Find where the given text appears and provide that cell's center as (x, y) coordinate. 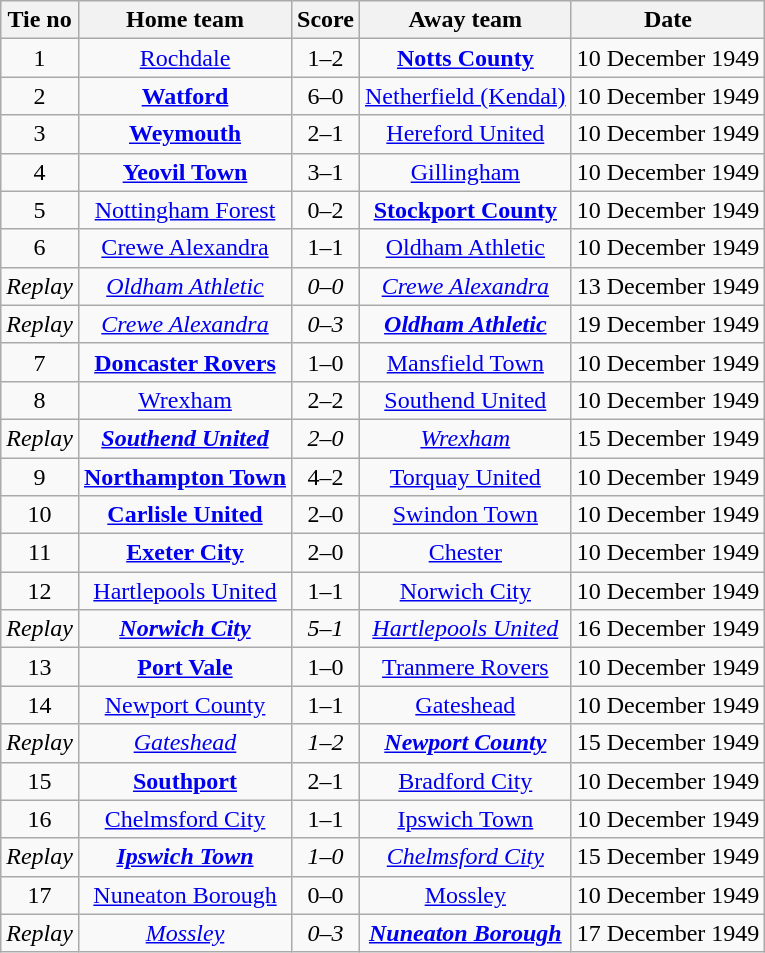
6 (40, 248)
6–0 (326, 96)
Yeovil Town (184, 172)
Exeter City (184, 553)
Gillingham (466, 172)
2–2 (326, 400)
14 (40, 705)
Score (326, 20)
17 (40, 895)
15 (40, 781)
Notts County (466, 58)
Carlisle United (184, 515)
0–2 (326, 210)
Doncaster Rovers (184, 362)
2 (40, 96)
5 (40, 210)
Swindon Town (466, 515)
Northampton Town (184, 477)
11 (40, 553)
Torquay United (466, 477)
Away team (466, 20)
Weymouth (184, 134)
16 (40, 819)
Date (668, 20)
Port Vale (184, 667)
10 (40, 515)
4 (40, 172)
4–2 (326, 477)
19 December 1949 (668, 324)
7 (40, 362)
Home team (184, 20)
3 (40, 134)
13 December 1949 (668, 286)
Hereford United (466, 134)
13 (40, 667)
9 (40, 477)
Netherfield (Kendal) (466, 96)
Tie no (40, 20)
Watford (184, 96)
8 (40, 400)
3–1 (326, 172)
Mansfield Town (466, 362)
Bradford City (466, 781)
Rochdale (184, 58)
17 December 1949 (668, 933)
Stockport County (466, 210)
5–1 (326, 629)
Chester (466, 553)
12 (40, 591)
Tranmere Rovers (466, 667)
Southport (184, 781)
Nottingham Forest (184, 210)
1 (40, 58)
16 December 1949 (668, 629)
